Locate the cell with the specified text and output its [X, Y] center coordinate. 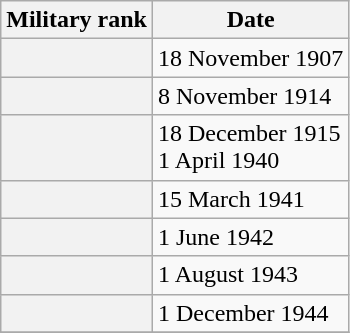
Date [250, 20]
1 August 1943 [250, 275]
15 March 1941 [250, 199]
1 December 1944 [250, 313]
1 June 1942 [250, 237]
18 December 19151 April 1940 [250, 148]
8 November 1914 [250, 96]
Military rank [77, 20]
18 November 1907 [250, 58]
